Determine the [X, Y] coordinate at the center of the cell enclosing the given text.  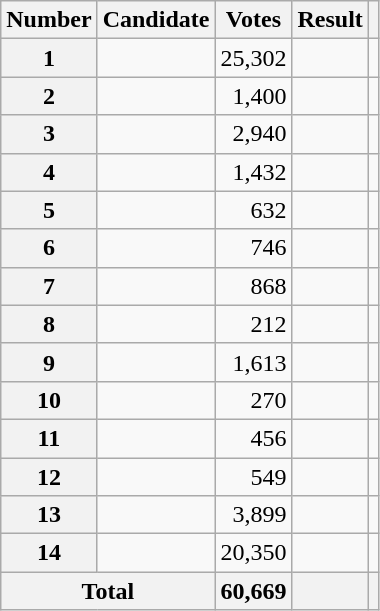
1 [49, 58]
60,669 [254, 591]
868 [254, 286]
632 [254, 210]
Total [108, 591]
Votes [254, 20]
Candidate [156, 20]
10 [49, 400]
Number [49, 20]
Result [330, 20]
1,432 [254, 172]
3 [49, 134]
7 [49, 286]
2 [49, 96]
13 [49, 515]
1,400 [254, 96]
25,302 [254, 58]
20,350 [254, 553]
3,899 [254, 515]
746 [254, 248]
11 [49, 438]
12 [49, 477]
8 [49, 324]
212 [254, 324]
4 [49, 172]
5 [49, 210]
14 [49, 553]
9 [49, 362]
549 [254, 477]
456 [254, 438]
2,940 [254, 134]
1,613 [254, 362]
6 [49, 248]
270 [254, 400]
